Return [X, Y] of the center of cell containing provided text 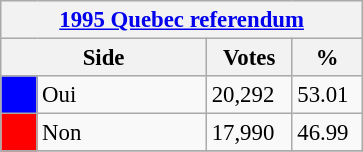
46.99 [328, 133]
20,292 [249, 95]
Votes [249, 58]
17,990 [249, 133]
% [328, 58]
53.01 [328, 95]
Side [104, 58]
Non [122, 133]
Oui [122, 95]
1995 Quebec referendum [182, 20]
